Return [x, y] of the center of cell containing provided text 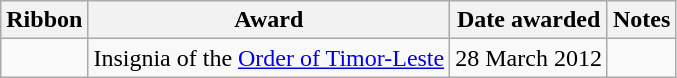
28 March 2012 [529, 58]
Date awarded [529, 20]
Notes [641, 20]
Award [269, 20]
Ribbon [44, 20]
Insignia of the Order of Timor-Leste [269, 58]
